For the text-containing cell, return its midpoint in [x, y] coordinate format. 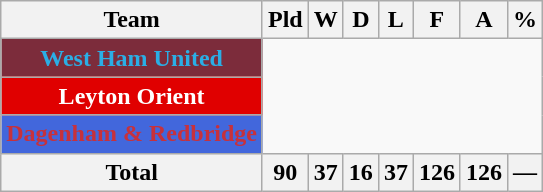
Dagenham & Redbridge [132, 134]
16 [360, 172]
Leyton Orient [132, 96]
90 [285, 172]
Pld [285, 20]
West Ham United [132, 58]
Total [132, 172]
Team [132, 20]
D [360, 20]
W [326, 20]
A [484, 20]
— [526, 172]
F [436, 20]
% [526, 20]
L [396, 20]
